Determine the [X, Y] coordinate at the center of the cell enclosing the given text.  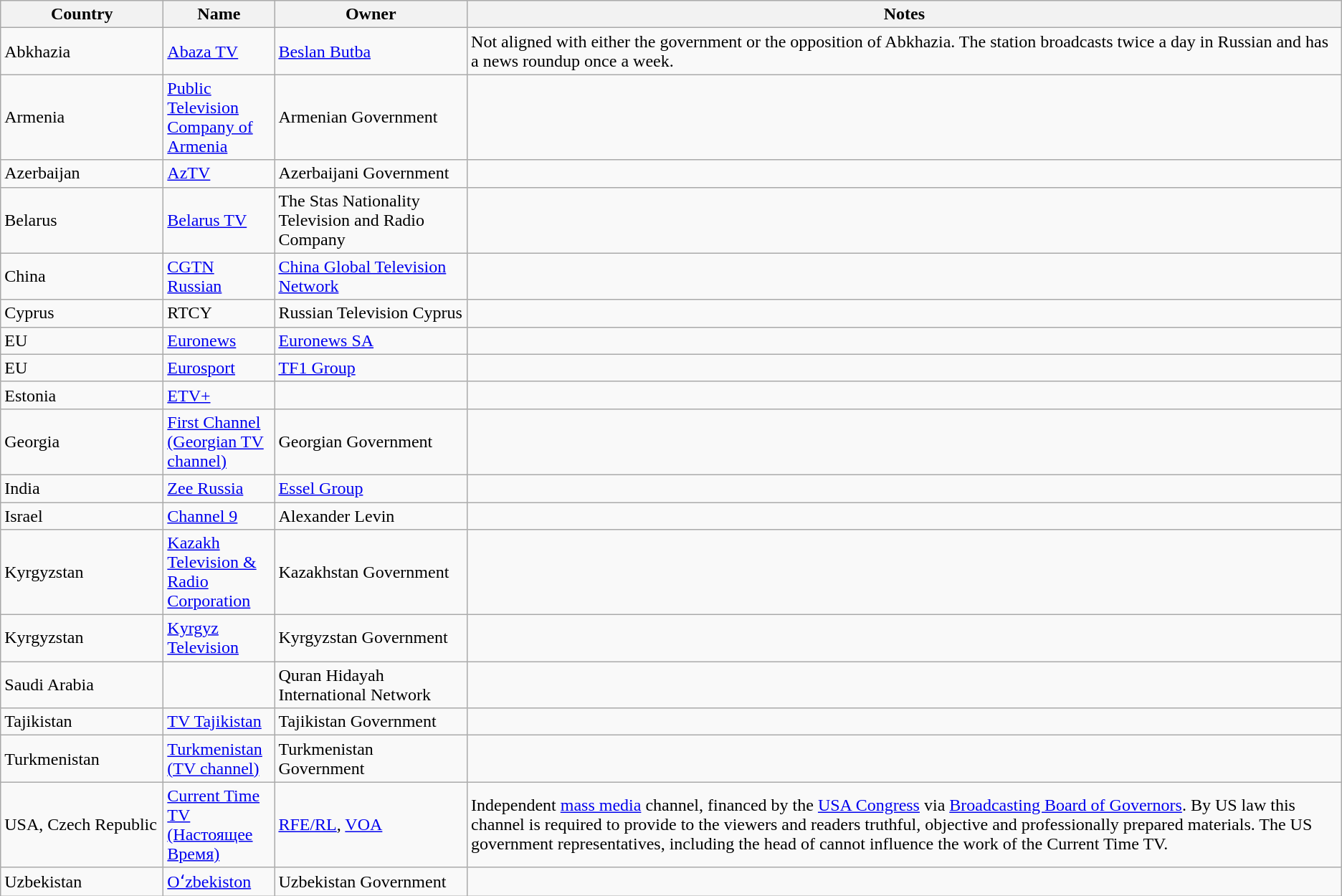
Armenian Government [371, 118]
Estonia [82, 395]
Belarus TV [219, 220]
Abaza TV [219, 52]
Euronews SA [371, 340]
Kyrgyzstan Government [371, 638]
AzTV [219, 173]
Tajikistan [82, 722]
Cyprus [82, 313]
CGTN Russian [219, 277]
Uzbekistan Government [371, 882]
Eurosport [219, 368]
First Channel (Georgian TV channel) [219, 442]
Alexander Levin [371, 515]
Kazakhstan Government [371, 572]
Turkmenistan (TV channel) [219, 758]
Zee Russia [219, 488]
The Stas Nationality Television and Radio Company [371, 220]
China Global Television Network [371, 277]
RTCY [219, 313]
Quran Hidayah International Network [371, 685]
Turkmenistan [82, 758]
Kazakh Television & Radio Corporation [219, 572]
Channel 9 [219, 515]
Russian Television Cyprus [371, 313]
Georgian Government [371, 442]
Saudi Arabia [82, 685]
TV Tajikistan [219, 722]
Turkmenistan Government [371, 758]
Essel Group [371, 488]
ETV+ [219, 395]
Owner [371, 14]
Current Time TV (Настоящее Время) [219, 824]
China [82, 277]
Armenia [82, 118]
Euronews [219, 340]
Country [82, 14]
Tajikistan Government [371, 722]
USA, Czech Republic [82, 824]
Azerbaijan [82, 173]
Kyrgyz Television [219, 638]
Abkhazia [82, 52]
Notes [905, 14]
Public Television Company of Armenia [219, 118]
India [82, 488]
Georgia [82, 442]
Israel [82, 515]
Name [219, 14]
Oʻzbekiston [219, 882]
Beslan Butba [371, 52]
TF1 Group [371, 368]
Belarus [82, 220]
RFE/RL, VOA [371, 824]
Uzbekistan [82, 882]
Azerbaijani Government [371, 173]
